Extract the [X, Y] coordinate from the center of the cell holding the provided text.  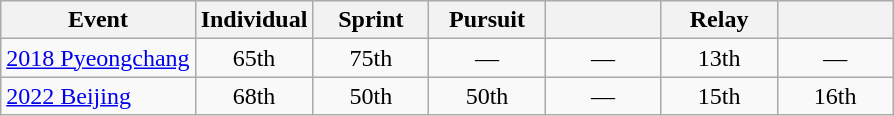
Sprint [371, 20]
Individual [254, 20]
Event [98, 20]
16th [835, 96]
Pursuit [487, 20]
65th [254, 58]
68th [254, 96]
2018 Pyeongchang [98, 58]
15th [719, 96]
75th [371, 58]
2022 Beijing [98, 96]
Relay [719, 20]
13th [719, 58]
